Find where the given text appears and provide that cell's center as [x, y] coordinate. 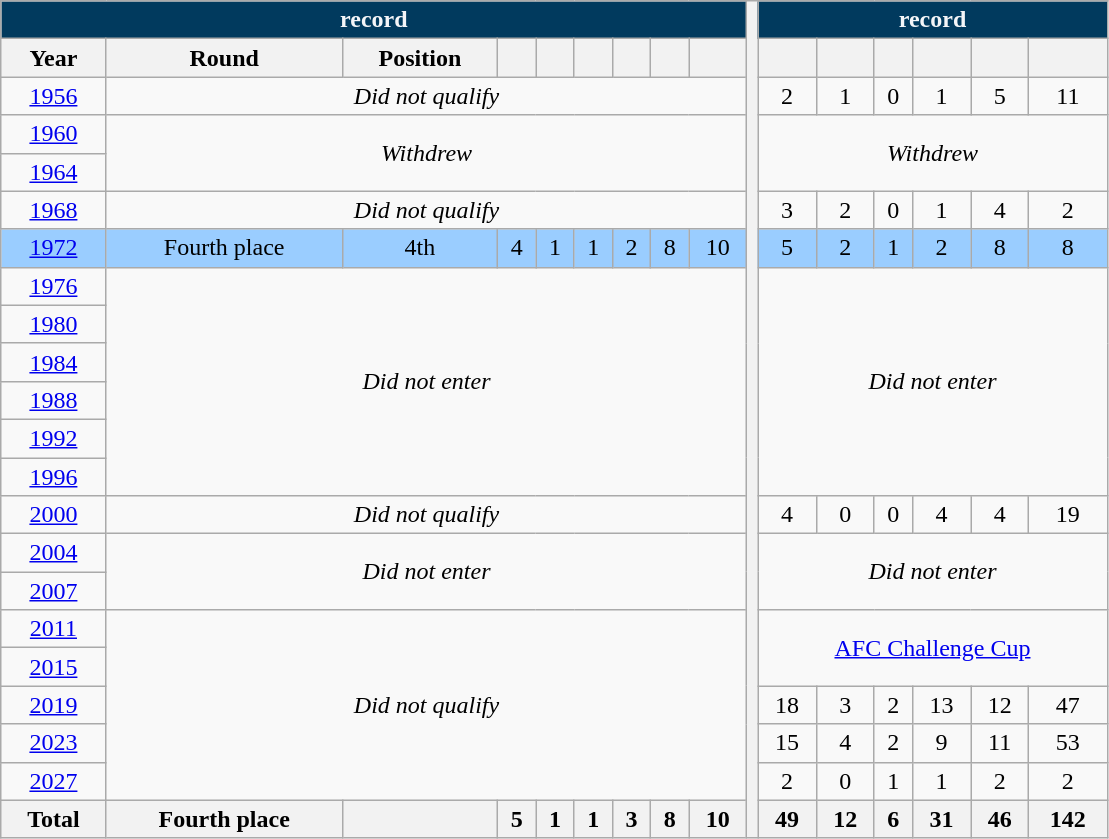
1996 [54, 477]
2023 [54, 743]
AFC Challenge Cup [932, 648]
53 [1068, 743]
Total [54, 819]
Round [224, 58]
1980 [54, 324]
1968 [54, 210]
49 [787, 819]
Year [54, 58]
142 [1068, 819]
18 [787, 705]
1964 [54, 172]
9 [941, 743]
47 [1068, 705]
46 [1000, 819]
2027 [54, 781]
19 [1068, 515]
Position [420, 58]
1992 [54, 438]
2015 [54, 667]
2011 [54, 629]
2000 [54, 515]
1984 [54, 362]
13 [941, 705]
1956 [54, 96]
31 [941, 819]
1960 [54, 134]
2004 [54, 553]
6 [893, 819]
2019 [54, 705]
1972 [54, 248]
1988 [54, 400]
15 [787, 743]
1976 [54, 286]
2007 [54, 591]
4th [420, 248]
